Output the (X, Y) coordinate of the center of the cell containing the given text.  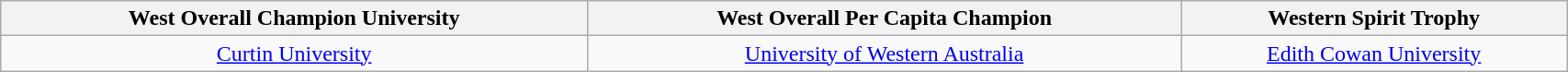
West Overall Per Capita Champion (885, 18)
Western Spirit Trophy (1374, 18)
Edith Cowan University (1374, 54)
West Overall Champion University (294, 18)
University of Western Australia (885, 54)
Curtin University (294, 54)
